Detect which cell encompasses the target text, then output its (X, Y) center coordinate. 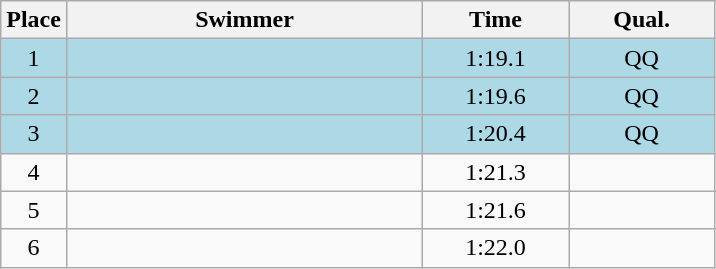
Swimmer (244, 20)
1:21.3 (496, 172)
Qual. (642, 20)
2 (34, 96)
1:19.1 (496, 58)
1 (34, 58)
Time (496, 20)
3 (34, 134)
5 (34, 210)
6 (34, 248)
1:20.4 (496, 134)
1:19.6 (496, 96)
1:22.0 (496, 248)
4 (34, 172)
Place (34, 20)
1:21.6 (496, 210)
